Return the [X, Y] coordinate for the center point of the cell that contains the specified text.  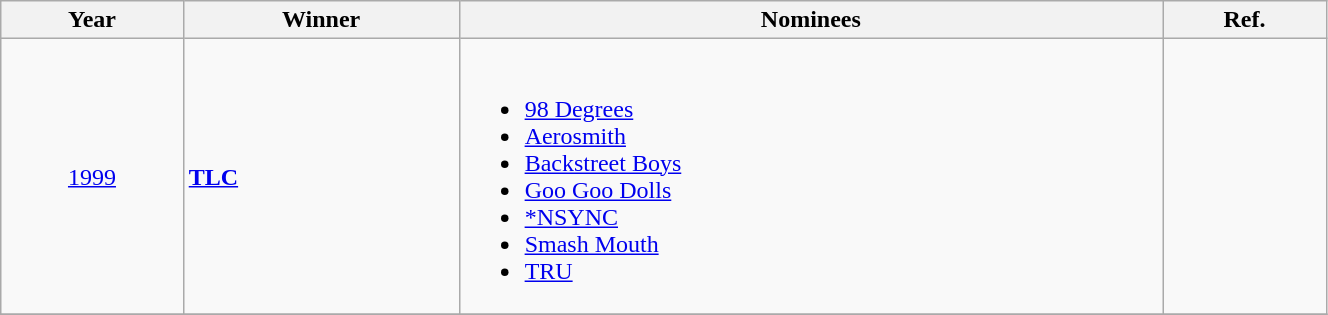
98 DegreesAerosmithBackstreet BoysGoo Goo Dolls*NSYNCSmash MouthTRU [810, 176]
Nominees [810, 20]
Ref. [1245, 20]
Year [92, 20]
1999 [92, 176]
Winner [321, 20]
TLC [321, 176]
